Search for the cell housing the specified text and yield its (x, y) center coordinate. 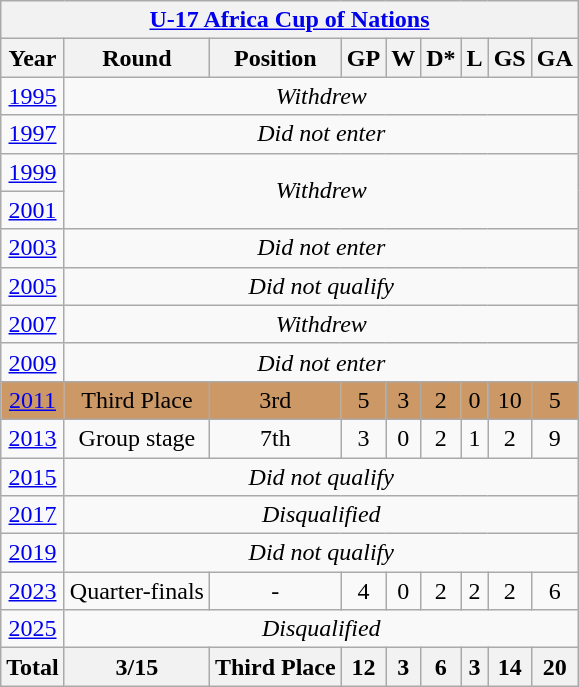
2003 (33, 248)
1999 (33, 172)
1 (474, 438)
4 (363, 591)
D* (441, 58)
3rd (275, 400)
- (275, 591)
20 (554, 667)
14 (510, 667)
W (404, 58)
Group stage (136, 438)
Quarter-finals (136, 591)
U-17 Africa Cup of Nations (290, 20)
GA (554, 58)
GS (510, 58)
GP (363, 58)
12 (363, 667)
9 (554, 438)
2015 (33, 477)
3/15 (136, 667)
7th (275, 438)
2023 (33, 591)
10 (510, 400)
2019 (33, 553)
2017 (33, 515)
Round (136, 58)
2025 (33, 629)
2011 (33, 400)
2001 (33, 210)
Year (33, 58)
Position (275, 58)
2013 (33, 438)
2007 (33, 324)
L (474, 58)
2009 (33, 362)
1997 (33, 134)
2005 (33, 286)
1995 (33, 96)
Total (33, 667)
